Identify which cell holds the provided text, then report its [X, Y] central coordinate. 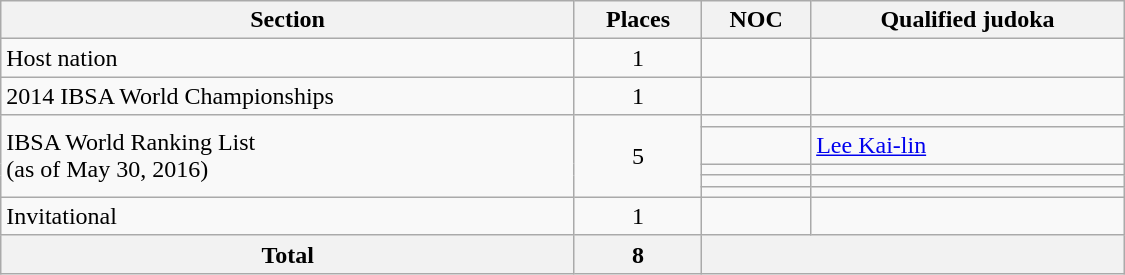
IBSA World Ranking List(as of May 30, 2016) [288, 156]
NOC [756, 20]
5 [638, 156]
Invitational [288, 216]
Lee Kai-lin [968, 145]
Places [638, 20]
Qualified judoka [968, 20]
Section [288, 20]
Host nation [288, 58]
8 [638, 254]
2014 IBSA World Championships [288, 96]
Total [288, 254]
